Return the (X, Y) coordinate for the center point of the cell that contains the specified text.  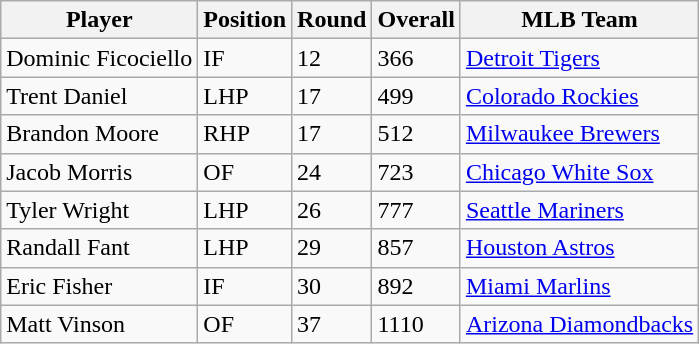
Houston Astros (579, 248)
Miami Marlins (579, 286)
Colorado Rockies (579, 96)
777 (416, 210)
Seattle Mariners (579, 210)
Overall (416, 20)
Arizona Diamondbacks (579, 324)
1110 (416, 324)
892 (416, 286)
512 (416, 134)
Trent Daniel (100, 96)
857 (416, 248)
Chicago White Sox (579, 172)
Tyler Wright (100, 210)
Jacob Morris (100, 172)
Player (100, 20)
26 (332, 210)
Matt Vinson (100, 324)
Position (245, 20)
29 (332, 248)
366 (416, 58)
Detroit Tigers (579, 58)
Milwaukee Brewers (579, 134)
12 (332, 58)
24 (332, 172)
MLB Team (579, 20)
Eric Fisher (100, 286)
RHP (245, 134)
Dominic Ficociello (100, 58)
499 (416, 96)
723 (416, 172)
Round (332, 20)
37 (332, 324)
Brandon Moore (100, 134)
Randall Fant (100, 248)
30 (332, 286)
